From the cell containing the given text, extract its center point as [x, y] coordinate. 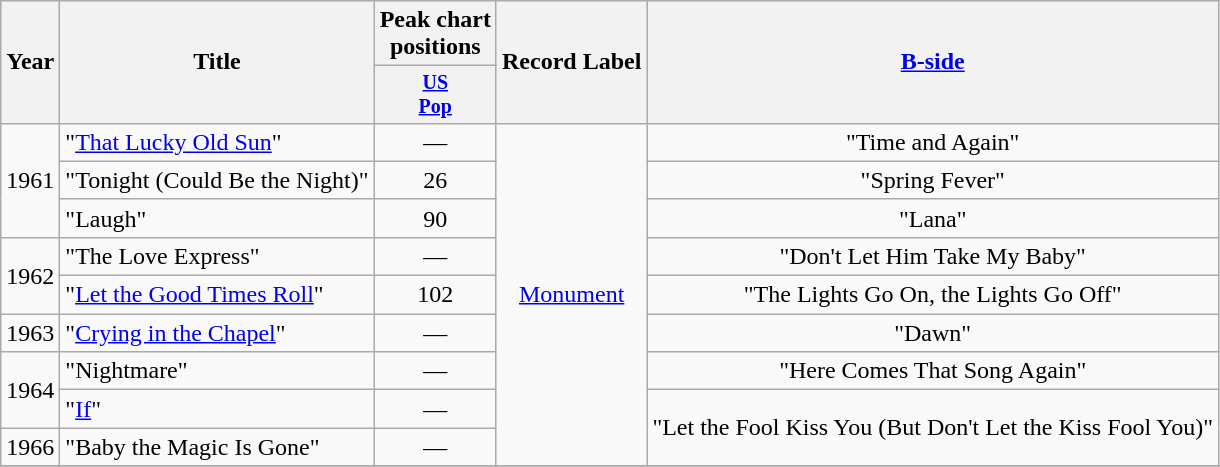
Year [30, 62]
102 [435, 295]
"Baby the Magic Is Gone" [217, 447]
"Time and Again" [933, 142]
"That Lucky Old Sun" [217, 142]
"Spring Fever" [933, 180]
"Laugh" [217, 218]
90 [435, 218]
USPop [435, 94]
"Don't Let Him Take My Baby" [933, 256]
1963 [30, 333]
"Let the Good Times Roll" [217, 295]
Title [217, 62]
"Dawn" [933, 333]
B-side [933, 62]
Monument [571, 294]
1961 [30, 180]
1966 [30, 447]
"The Lights Go On, the Lights Go Off" [933, 295]
1962 [30, 275]
Record Label [571, 62]
"Crying in the Chapel" [217, 333]
"Tonight (Could Be the Night)" [217, 180]
"Here Comes That Song Again" [933, 371]
"If" [217, 409]
"The Love Express" [217, 256]
"Lana" [933, 218]
26 [435, 180]
Peak chartpositions [435, 34]
1964 [30, 390]
"Nightmare" [217, 371]
"Let the Fool Kiss You (But Don't Let the Kiss Fool You)" [933, 428]
